Detect which cell encompasses the target text, then output its (X, Y) center coordinate. 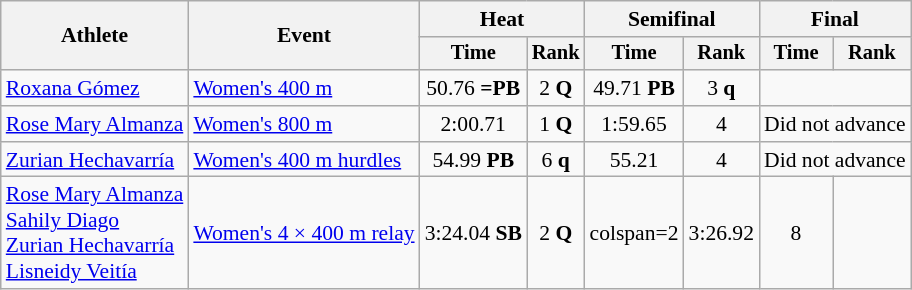
3 q (722, 88)
Women's 4 × 400 m relay (304, 233)
Rose Mary AlmanzaSahily DiagoZurian HechavarríaLisneidy Veitía (95, 233)
Women's 400 m (304, 88)
Women's 400 m hurdles (304, 160)
3:24.04 SB (474, 233)
50.76 =PB (474, 88)
Women's 800 m (304, 124)
Roxana Gómez (95, 88)
Rose Mary Almanza (95, 124)
1:59.65 (634, 124)
55.21 (634, 160)
Zurian Hechavarría (95, 160)
Final (835, 19)
49.71 PB (634, 88)
54.99 PB (474, 160)
1 Q (556, 124)
2:00.71 (474, 124)
colspan=2 (634, 233)
Event (304, 36)
Athlete (95, 36)
8 (796, 233)
Heat (502, 19)
6 q (556, 160)
Semifinal (672, 19)
3:26.92 (722, 233)
